Scan for the cell matching the given text and deliver its [x, y] coordinate at center. 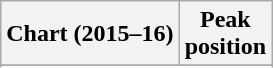
Peakposition [225, 34]
Chart (2015–16) [90, 34]
